From the cell containing the given text, extract its center point as (X, Y) coordinate. 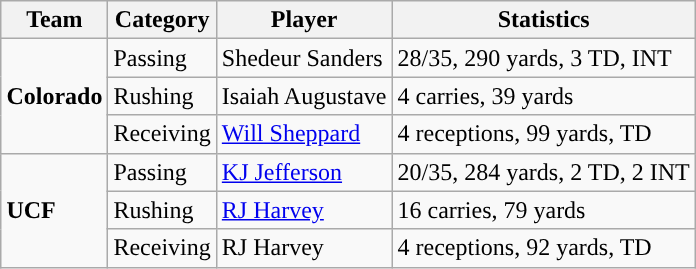
UCF (54, 210)
Shedeur Sanders (304, 58)
20/35, 284 yards, 2 TD, 2 INT (544, 172)
Statistics (544, 20)
Will Sheppard (304, 134)
Colorado (54, 96)
4 receptions, 92 yards, TD (544, 248)
Category (162, 20)
Player (304, 20)
Team (54, 20)
Isaiah Augustave (304, 96)
4 receptions, 99 yards, TD (544, 134)
4 carries, 39 yards (544, 96)
16 carries, 79 yards (544, 210)
KJ Jefferson (304, 172)
28/35, 290 yards, 3 TD, INT (544, 58)
